Return the (X, Y) coordinate for the center point of the cell that contains the specified text.  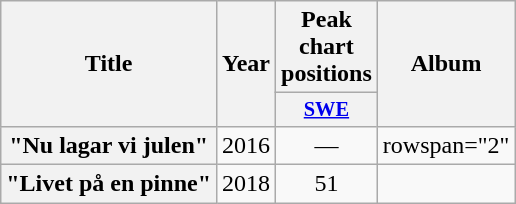
2018 (246, 184)
51 (327, 184)
Peak chart positions (327, 47)
— (327, 145)
Album (446, 64)
"Livet på en pinne" (109, 184)
2016 (246, 145)
Title (109, 64)
Year (246, 64)
SWE (327, 110)
rowspan="2" (446, 145)
"Nu lagar vi julen" (109, 145)
